Provide the [x, y] coordinate of the cell's center where the given text is located.  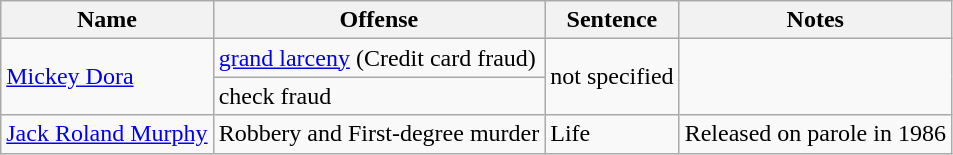
Robbery and First-degree murder [379, 134]
not specified [612, 77]
check fraud [379, 96]
Mickey Dora [107, 77]
Life [612, 134]
Name [107, 20]
grand larceny (Credit card fraud) [379, 58]
Jack Roland Murphy [107, 134]
Released on parole in 1986 [815, 134]
Offense [379, 20]
Sentence [612, 20]
Notes [815, 20]
